Scan for the cell matching the given text and deliver its (X, Y) coordinate at center. 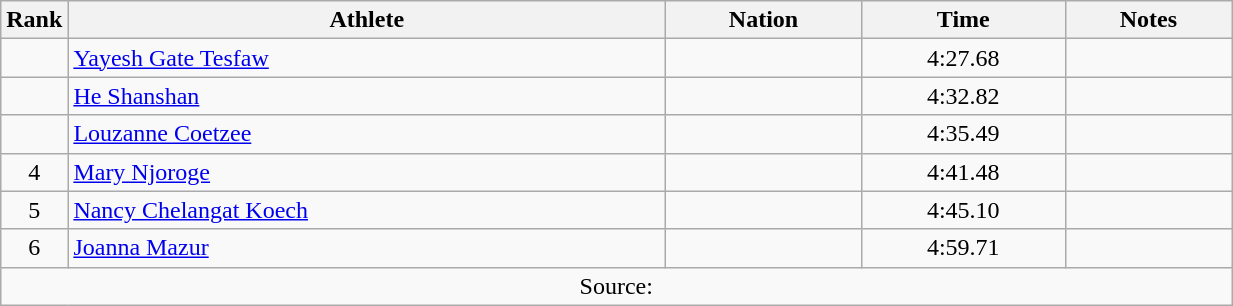
4:27.68 (963, 58)
5 (34, 210)
4:35.49 (963, 134)
Joanna Mazur (367, 248)
Louzanne Coetzee (367, 134)
6 (34, 248)
4:41.48 (963, 172)
Time (963, 20)
Nation (764, 20)
4 (34, 172)
He Shanshan (367, 96)
4:59.71 (963, 248)
4:45.10 (963, 210)
Athlete (367, 20)
Notes (1148, 20)
Rank (34, 20)
Yayesh Gate Tesfaw (367, 58)
Mary Njoroge (367, 172)
4:32.82 (963, 96)
Nancy Chelangat Koech (367, 210)
Source: (616, 286)
